From the cell containing the given text, extract its center point as (X, Y) coordinate. 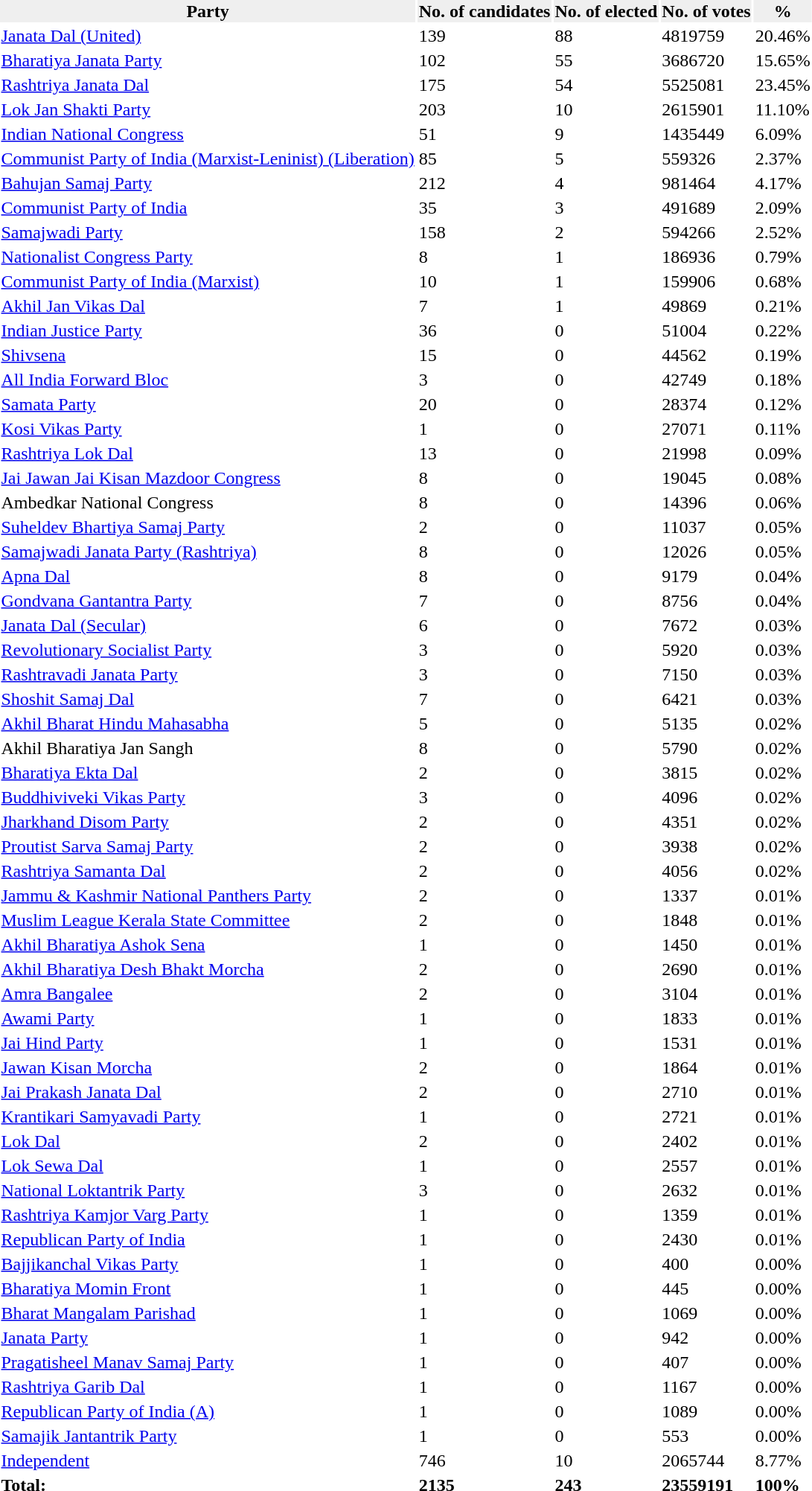
Proutist Sarva Samaj Party (208, 846)
9 (606, 134)
Shivsena (208, 355)
5920 (706, 650)
14396 (706, 502)
0.09% (783, 453)
Apna Dal (208, 576)
7672 (706, 625)
212 (485, 183)
Amra Bangalee (208, 994)
553 (706, 1436)
0.18% (783, 380)
Suheldev Bhartiya Samaj Party (208, 527)
23.45% (783, 85)
Rashtriya Lok Dal (208, 453)
Jai Jawan Jai Kisan Mazdoor Congress (208, 478)
0.21% (783, 306)
594266 (706, 232)
5790 (706, 748)
1069 (706, 1313)
1864 (706, 1067)
Bharatiya Janata Party (208, 60)
44562 (706, 355)
203 (485, 109)
Nationalist Congress Party (208, 257)
Gondvana Gantantra Party (208, 601)
Independent (208, 1460)
6421 (706, 699)
0.19% (783, 355)
Republican Party of India (A) (208, 1411)
42749 (706, 380)
175 (485, 85)
1833 (706, 1018)
158 (485, 232)
2.37% (783, 159)
Communist Party of India (Marxist) (208, 281)
1359 (706, 1215)
1167 (706, 1387)
% (783, 11)
36 (485, 331)
2.52% (783, 232)
12026 (706, 552)
1435449 (706, 134)
Kosi Vikas Party (208, 429)
Akhil Jan Vikas Dal (208, 306)
2557 (706, 1166)
Akhil Bharatiya Ashok Sena (208, 945)
Samajik Jantantrik Party (208, 1436)
Revolutionary Socialist Party (208, 650)
Samajwadi Party (208, 232)
2721 (706, 1117)
2.09% (783, 208)
55 (606, 60)
Ambedkar National Congress (208, 502)
15.65% (783, 60)
Rashtravadi Janata Party (208, 674)
Indian National Congress (208, 134)
3104 (706, 994)
National Loktantrik Party (208, 1190)
No. of votes (706, 11)
11037 (706, 527)
15 (485, 355)
20.46% (783, 36)
7150 (706, 674)
1450 (706, 945)
Samajwadi Janata Party (Rashtriya) (208, 552)
Bharatiya Momin Front (208, 1289)
Rashtriya Janata Dal (208, 85)
159906 (706, 281)
Akhil Bharatiya Jan Sangh (208, 748)
2402 (706, 1141)
0.11% (783, 429)
Jai Hind Party (208, 1043)
51 (485, 134)
No. of candidates (485, 11)
49869 (706, 306)
Janata Party (208, 1338)
No. of elected (606, 11)
88 (606, 36)
0.68% (783, 281)
54 (606, 85)
0.22% (783, 331)
Rashtriya Garib Dal (208, 1387)
400 (706, 1264)
Jai Prakash Janata Dal (208, 1092)
Communist Party of India (Marxist-Leninist) (Liberation) (208, 159)
2430 (706, 1239)
Lok Jan Shakti Party (208, 109)
0.06% (783, 502)
Janata Dal (United) (208, 36)
Samata Party (208, 404)
0.79% (783, 257)
981464 (706, 183)
4 (606, 183)
0.12% (783, 404)
Jawan Kisan Morcha (208, 1067)
21998 (706, 453)
102 (485, 60)
2632 (706, 1190)
1089 (706, 1411)
3686720 (706, 60)
Pragatisheel Manav Samaj Party (208, 1362)
Akhil Bharat Hindu Mahasabha (208, 724)
4096 (706, 797)
Communist Party of India (208, 208)
186936 (706, 257)
559326 (706, 159)
13 (485, 453)
Bharat Mangalam Parishad (208, 1313)
2615901 (706, 109)
1531 (706, 1043)
2065744 (706, 1460)
Republican Party of India (208, 1239)
Bajjikanchal Vikas Party (208, 1264)
6 (485, 625)
942 (706, 1338)
3815 (706, 773)
2690 (706, 969)
445 (706, 1289)
51004 (706, 331)
85 (485, 159)
Bharatiya Ekta Dal (208, 773)
8.77% (783, 1460)
5525081 (706, 85)
Shoshit Samaj Dal (208, 699)
9179 (706, 576)
35 (485, 208)
19045 (706, 478)
Jharkhand Disom Party (208, 822)
3938 (706, 846)
Lok Sewa Dal (208, 1166)
2710 (706, 1092)
4819759 (706, 36)
27071 (706, 429)
Jammu & Kashmir National Panthers Party (208, 895)
1848 (706, 920)
139 (485, 36)
Lok Dal (208, 1141)
Awami Party (208, 1018)
Indian Justice Party (208, 331)
Janata Dal (Secular) (208, 625)
20 (485, 404)
4056 (706, 871)
Buddhiviveki Vikas Party (208, 797)
0.08% (783, 478)
4351 (706, 822)
5135 (706, 724)
Krantikari Samyavadi Party (208, 1117)
28374 (706, 404)
1337 (706, 895)
Bahujan Samaj Party (208, 183)
Muslim League Kerala State Committee (208, 920)
Rashtriya Kamjor Varg Party (208, 1215)
Party (208, 11)
Rashtriya Samanta Dal (208, 871)
746 (485, 1460)
491689 (706, 208)
11.10% (783, 109)
8756 (706, 601)
6.09% (783, 134)
407 (706, 1362)
Akhil Bharatiya Desh Bhakt Morcha (208, 969)
All India Forward Bloc (208, 380)
4.17% (783, 183)
